Find where the given text appears and provide that cell's center as (x, y) coordinate. 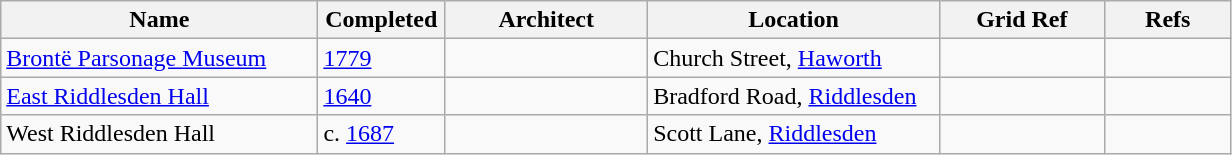
Scott Lane, Riddlesden (794, 134)
Name (160, 20)
Architect (546, 20)
Brontë Parsonage Museum (160, 58)
Bradford Road, Riddlesden (794, 96)
c. 1687 (382, 134)
Completed (382, 20)
Church Street, Haworth (794, 58)
Refs (1168, 20)
East Riddlesden Hall (160, 96)
1779 (382, 58)
1640 (382, 96)
West Riddlesden Hall (160, 134)
Grid Ref (1022, 20)
Location (794, 20)
